Return the [x, y] coordinate for the center point of the cell that contains the specified text.  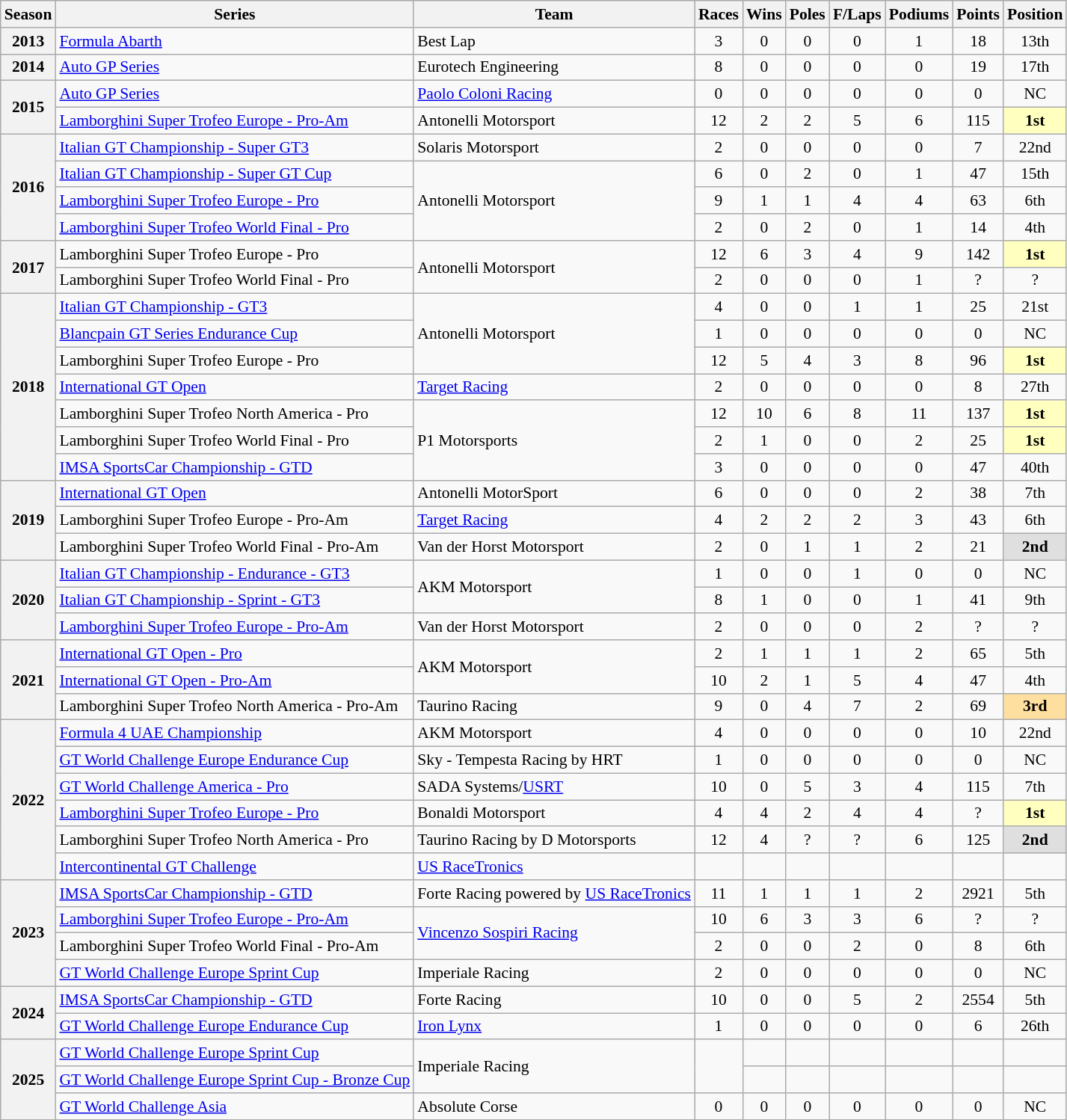
Wins [764, 14]
Formula Abarth [235, 41]
Poles [808, 14]
International GT Open - Pro-Am [235, 680]
63 [978, 201]
2023 [28, 933]
Points [978, 14]
21 [978, 547]
2016 [28, 187]
Paolo Coloni Racing [554, 94]
Italian GT Championship - Sprint - GT3 [235, 600]
21st [1035, 307]
GT World Challenge Asia [235, 1107]
41 [978, 600]
125 [978, 840]
Best Lap [554, 41]
Races [719, 14]
Season [28, 14]
GT World Challenge Europe Sprint Cup - Bronze Cup [235, 1080]
US RaceTronics [554, 867]
18 [978, 41]
27th [1035, 387]
69 [978, 707]
Intercontinental GT Challenge [235, 867]
Taurino Racing [554, 707]
2017 [28, 268]
17th [1035, 67]
Vincenzo Sospiri Racing [554, 933]
13th [1035, 41]
Italian GT Championship - GT3 [235, 307]
Series [235, 14]
Blancpain GT Series Endurance Cup [235, 334]
26th [1035, 1027]
Position [1035, 14]
9th [1035, 600]
Italian GT Championship - Super GT Cup [235, 174]
2019 [28, 520]
Italian GT Championship - Super GT3 [235, 147]
14 [978, 227]
2015 [28, 108]
Formula 4 UAE Championship [235, 733]
65 [978, 653]
19 [978, 67]
137 [978, 414]
40th [1035, 467]
Iron Lynx [554, 1027]
2021 [28, 680]
2921 [978, 893]
F/Laps [857, 14]
GT World Challenge America - Pro [235, 787]
Forte Racing powered by US RaceTronics [554, 893]
2020 [28, 600]
Taurino Racing by D Motorsports [554, 840]
3rd [1035, 707]
Solaris Motorsport [554, 147]
Eurotech Engineering [554, 67]
SADA Systems/USRT [554, 787]
Italian GT Championship - Endurance - GT3 [235, 573]
Antonelli MotorSport [554, 493]
Podiums [920, 14]
96 [978, 360]
2024 [28, 1012]
2014 [28, 67]
2554 [978, 1000]
P1 Motorsports [554, 441]
Bonaldi Motorsport [554, 813]
International GT Open - Pro [235, 653]
38 [978, 493]
2025 [28, 1080]
Team [554, 14]
142 [978, 254]
Lamborghini Super Trofeo North America - Pro-Am [235, 707]
Sky - Tempesta Racing by HRT [554, 760]
43 [978, 520]
2013 [28, 41]
2018 [28, 387]
2022 [28, 800]
Absolute Corse [554, 1107]
15th [1035, 174]
Forte Racing [554, 1000]
